From the cell containing the given text, extract its center point as [x, y] coordinate. 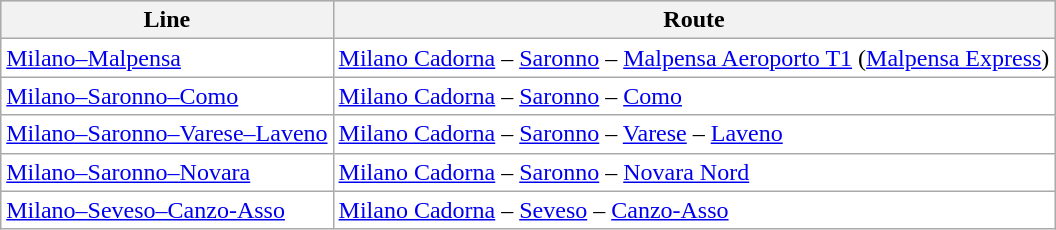
Milano–Seveso–Canzo-Asso [167, 210]
Line [167, 20]
Milano Cadorna – Saronno – Malpensa Aeroporto T1 (Malpensa Express) [694, 58]
Milano Cadorna – Saronno – Novara Nord [694, 172]
Milano Cadorna – Saronno – Varese – Laveno [694, 134]
Route [694, 20]
Milano–Saronno–Como [167, 96]
Milano Cadorna – Seveso – Canzo-Asso [694, 210]
Milano Cadorna – Saronno – Como [694, 96]
Milano–Malpensa [167, 58]
Milano–Saronno–Novara [167, 172]
Milano–Saronno–Varese–Laveno [167, 134]
